Return [X, Y] of the center of cell containing provided text 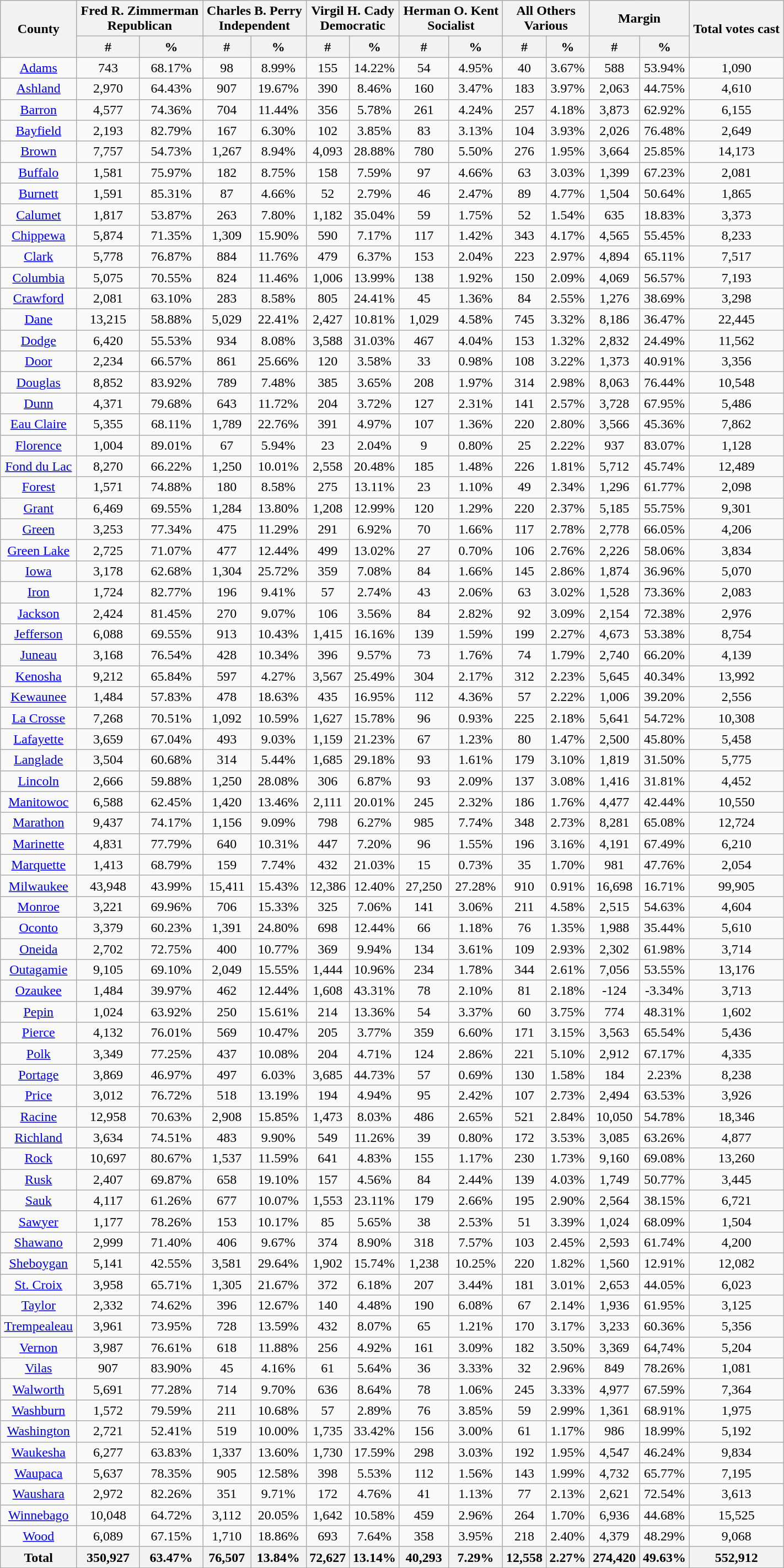
7,193 [737, 277]
16.71% [665, 886]
6,155 [737, 110]
31.81% [665, 781]
2.37% [568, 508]
4.36% [475, 697]
1,685 [327, 760]
4.24% [475, 110]
4.77% [568, 193]
Price [39, 1096]
4,732 [614, 1473]
4,379 [614, 1536]
1,284 [227, 508]
10.43% [278, 634]
Marinette [39, 844]
1.59% [475, 634]
45.74% [665, 466]
3.72% [375, 403]
63.26% [665, 1138]
27,250 [423, 886]
985 [423, 823]
478 [227, 697]
Monroe [39, 907]
905 [227, 1473]
518 [227, 1096]
65.84% [171, 676]
County [39, 29]
2.74% [375, 592]
1.58% [568, 1075]
1.79% [568, 655]
849 [614, 1368]
356 [327, 110]
1.42% [475, 235]
9.67% [278, 1242]
6,469 [108, 508]
28.08% [278, 781]
1.61% [475, 760]
467 [423, 341]
1,553 [327, 1200]
102 [327, 131]
Oconto [39, 928]
89 [525, 193]
5,436 [737, 1033]
0.73% [475, 865]
477 [227, 550]
16.16% [375, 634]
7.64% [375, 1536]
3,012 [108, 1096]
1.81% [568, 466]
218 [525, 1536]
9,301 [737, 508]
Lincoln [39, 781]
5,192 [737, 1431]
391 [327, 424]
9,068 [737, 1536]
250 [227, 1012]
15.74% [375, 1263]
223 [525, 256]
5,029 [227, 320]
2,972 [108, 1494]
597 [227, 676]
2,332 [108, 1306]
43 [423, 592]
Vernon [39, 1348]
208 [423, 382]
10.07% [278, 1200]
2.53% [475, 1221]
24.49% [665, 341]
1,128 [737, 445]
18.63% [278, 697]
68.09% [665, 1221]
3,221 [108, 907]
1,029 [423, 320]
276 [525, 152]
66.22% [171, 466]
913 [227, 634]
138 [423, 277]
70 [423, 529]
Sauk [39, 1200]
13.14% [375, 1557]
124 [423, 1054]
Ozaukee [39, 991]
59.88% [171, 781]
1,004 [108, 445]
18.99% [665, 1431]
10,548 [737, 382]
9 [423, 445]
62.45% [171, 802]
161 [423, 1348]
3,834 [737, 550]
861 [227, 362]
10.25% [475, 1263]
4,335 [737, 1054]
1,267 [227, 152]
8,186 [614, 320]
306 [327, 781]
11.76% [278, 256]
1,391 [227, 928]
74 [525, 655]
1,444 [327, 970]
9,437 [108, 823]
92 [525, 613]
60.68% [171, 760]
5,070 [737, 571]
298 [423, 1452]
283 [227, 299]
8,270 [108, 466]
Adams [39, 68]
2,564 [614, 1200]
31.50% [665, 760]
13,176 [737, 970]
1,560 [614, 1263]
10.31% [278, 844]
1,571 [108, 487]
15 [423, 865]
Wood [39, 1536]
85.31% [171, 193]
1.48% [475, 466]
42.55% [171, 1263]
318 [423, 1242]
2,999 [108, 1242]
3.02% [568, 592]
2.82% [475, 613]
3.00% [475, 1431]
3,958 [108, 1285]
3,728 [614, 403]
70.51% [171, 718]
5,486 [737, 403]
20.01% [375, 802]
2,494 [614, 1096]
2,908 [227, 1117]
55.75% [665, 508]
Langlade [39, 760]
6,210 [737, 844]
1,591 [108, 193]
2.32% [475, 802]
1,276 [614, 299]
1,208 [327, 508]
184 [614, 1075]
1,735 [327, 1431]
2,193 [108, 131]
76.72% [171, 1096]
588 [614, 68]
Dane [39, 320]
3.08% [568, 781]
1,159 [327, 739]
69.10% [171, 970]
5,712 [614, 466]
Forest [39, 487]
49.63% [665, 1557]
519 [227, 1431]
Oneida [39, 949]
12,724 [737, 823]
42.44% [665, 802]
167 [227, 131]
77.28% [171, 1389]
4,831 [108, 844]
68.11% [171, 424]
1.13% [475, 1494]
22.76% [278, 424]
2,740 [614, 655]
4,200 [737, 1242]
158 [327, 173]
Portage [39, 1075]
6.30% [278, 131]
10.00% [278, 1431]
312 [525, 676]
937 [614, 445]
58.06% [665, 550]
4,139 [737, 655]
11.29% [278, 529]
54.73% [171, 152]
25.66% [278, 362]
46 [423, 193]
6,721 [737, 1200]
6,023 [737, 1285]
74.17% [171, 823]
4.03% [568, 1179]
140 [327, 1306]
1,730 [327, 1452]
2.47% [475, 193]
10,697 [108, 1159]
3.06% [475, 907]
2.44% [475, 1179]
76.48% [665, 131]
108 [525, 362]
745 [525, 320]
5,355 [108, 424]
1,420 [227, 802]
27 [423, 550]
3,926 [737, 1096]
2,912 [614, 1054]
7.57% [475, 1242]
3.22% [568, 362]
2.98% [568, 382]
10.96% [375, 970]
36 [423, 1368]
77.34% [171, 529]
3.93% [568, 131]
3,713 [737, 991]
1.23% [475, 739]
221 [525, 1054]
2.34% [568, 487]
400 [227, 949]
4.16% [278, 1368]
5,458 [737, 739]
1,177 [108, 1221]
0.91% [568, 886]
Herman O. KentSocialist [451, 19]
9.41% [278, 592]
35.44% [665, 928]
67.15% [171, 1536]
56.57% [665, 277]
71.40% [171, 1242]
4,894 [614, 256]
Outagamie [39, 970]
2.40% [568, 1536]
Virgil H. CadyDemocratic [353, 19]
61.77% [665, 487]
2,649 [737, 131]
2,407 [108, 1179]
15,411 [227, 886]
3.67% [568, 68]
3,664 [614, 152]
12,958 [108, 1117]
5,075 [108, 277]
50.77% [665, 1179]
9.57% [375, 655]
369 [327, 949]
18.83% [665, 214]
3,588 [327, 341]
350,927 [108, 1557]
67.59% [665, 1389]
3.37% [475, 1012]
1,936 [614, 1306]
194 [327, 1096]
21.23% [375, 739]
693 [327, 1536]
67.04% [171, 739]
3,125 [737, 1306]
5,691 [108, 1389]
462 [227, 991]
1,642 [327, 1515]
Chippewa [39, 235]
1.29% [475, 508]
234 [423, 970]
0.98% [475, 362]
1,090 [737, 68]
636 [327, 1389]
12.91% [665, 1263]
3,563 [614, 1033]
8,281 [614, 823]
214 [327, 1012]
406 [227, 1242]
53.38% [665, 634]
157 [327, 1179]
52.41% [171, 1431]
Eau Claire [39, 424]
2.90% [568, 1200]
12,558 [525, 1557]
7.17% [375, 235]
2.84% [568, 1117]
728 [227, 1327]
Rock [39, 1159]
55.45% [665, 235]
1,182 [327, 214]
981 [614, 865]
25.85% [665, 152]
635 [614, 214]
51 [525, 1221]
10.34% [278, 655]
46.97% [171, 1075]
Fred R. ZimmermanRepublican [140, 19]
67.17% [665, 1054]
1,361 [614, 1410]
2.55% [568, 299]
2,970 [108, 89]
11.59% [278, 1159]
69.96% [171, 907]
Jefferson [39, 634]
12.58% [278, 1473]
824 [227, 277]
15.85% [278, 1117]
67.49% [665, 844]
5,610 [737, 928]
36.47% [665, 320]
Milwaukee [39, 886]
8.64% [375, 1389]
Clark [39, 256]
181 [525, 1285]
69.08% [665, 1159]
39 [423, 1138]
15,525 [737, 1515]
Grant [39, 508]
3.01% [568, 1285]
7.80% [278, 214]
1,817 [108, 214]
5.50% [475, 152]
20.05% [278, 1515]
5,778 [108, 256]
1,988 [614, 928]
3,112 [227, 1515]
Kewaunee [39, 697]
3.16% [568, 844]
1,865 [737, 193]
2.78% [568, 529]
2.65% [475, 1117]
4,577 [108, 110]
7,195 [737, 1473]
156 [423, 1431]
1,975 [737, 1410]
1,874 [614, 571]
12,082 [737, 1263]
46.24% [665, 1452]
2,725 [108, 550]
73.36% [665, 592]
65.54% [665, 1033]
10.47% [278, 1033]
706 [227, 907]
2,666 [108, 781]
Jackson [39, 613]
226 [525, 466]
Racine [39, 1117]
4.18% [568, 110]
35 [525, 865]
1.54% [568, 214]
38 [423, 1221]
18,346 [737, 1117]
60.36% [665, 1327]
13.11% [375, 487]
3.39% [568, 1221]
44.75% [665, 89]
3,961 [108, 1327]
475 [227, 529]
1,608 [327, 991]
Total [39, 1557]
1.92% [475, 277]
437 [227, 1054]
5.10% [568, 1054]
19.10% [278, 1179]
8.90% [375, 1242]
4,673 [614, 634]
2,832 [614, 341]
4,452 [737, 781]
Green Lake [39, 550]
10.59% [278, 718]
27.28% [475, 886]
6,088 [108, 634]
199 [525, 634]
7,364 [737, 1389]
5,204 [737, 1348]
71.35% [171, 235]
640 [227, 844]
77.79% [171, 844]
Manitowoc [39, 802]
2.57% [568, 403]
63.47% [171, 1557]
74.36% [171, 110]
13.80% [278, 508]
2,424 [108, 613]
2,702 [108, 949]
934 [227, 341]
60.23% [171, 928]
2,556 [737, 697]
351 [227, 1494]
Trempealeau [39, 1327]
3,253 [108, 529]
8,238 [737, 1075]
9,834 [737, 1452]
47.76% [665, 865]
1,819 [614, 760]
Walworth [39, 1389]
53.55% [665, 970]
83.07% [665, 445]
1,081 [737, 1368]
33 [423, 362]
15.33% [278, 907]
13.99% [375, 277]
192 [525, 1452]
38.69% [665, 299]
43.99% [171, 886]
3,233 [614, 1327]
3,873 [614, 110]
13,215 [108, 320]
9.94% [375, 949]
3.61% [475, 949]
70.55% [171, 277]
493 [227, 739]
44.73% [375, 1075]
62.68% [171, 571]
3.65% [375, 382]
10.01% [278, 466]
15.43% [278, 886]
76.44% [665, 382]
798 [327, 823]
77.25% [171, 1054]
Buffalo [39, 173]
7,056 [614, 970]
2.06% [475, 592]
1,305 [227, 1285]
64,74% [665, 1348]
2,302 [614, 949]
49 [525, 487]
Door [39, 362]
2,621 [614, 1494]
447 [327, 844]
4,610 [737, 89]
43,948 [108, 886]
2.10% [475, 991]
66.20% [665, 655]
479 [327, 256]
2,558 [327, 466]
1.99% [568, 1473]
789 [227, 382]
Marquette [39, 865]
Sheboygan [39, 1263]
714 [227, 1389]
910 [525, 886]
5,645 [614, 676]
4,206 [737, 529]
1.56% [475, 1473]
780 [423, 152]
1,627 [327, 718]
2.99% [568, 1410]
39.97% [171, 991]
54.78% [665, 1117]
1.35% [568, 928]
1,602 [737, 1012]
1.73% [568, 1159]
170 [525, 1327]
291 [327, 529]
1.75% [475, 214]
10,550 [737, 802]
Bayfield [39, 131]
2,026 [614, 131]
2.42% [475, 1096]
Iron [39, 592]
61.98% [665, 949]
41 [423, 1494]
Pierce [39, 1033]
8.08% [278, 341]
3,369 [614, 1348]
11.26% [375, 1138]
185 [423, 466]
18.86% [278, 1536]
16.95% [375, 697]
1,710 [227, 1536]
348 [525, 823]
10.68% [278, 1410]
3.32% [568, 320]
1,581 [108, 173]
17.59% [375, 1452]
4,093 [327, 152]
54.63% [665, 907]
428 [227, 655]
7.08% [375, 571]
590 [327, 235]
Shawano [39, 1242]
10.08% [278, 1054]
137 [525, 781]
12.40% [375, 886]
230 [525, 1159]
64.72% [171, 1515]
63.53% [665, 1096]
44.68% [665, 1515]
385 [327, 382]
13.84% [278, 1557]
127 [423, 403]
58.88% [171, 320]
2,111 [327, 802]
159 [227, 865]
24.80% [278, 928]
48.29% [665, 1536]
63.92% [171, 1012]
103 [525, 1242]
3,613 [737, 1494]
1.82% [568, 1263]
304 [423, 676]
1,337 [227, 1452]
65.08% [665, 823]
31.03% [375, 341]
2.97% [568, 256]
0.70% [475, 550]
Total votes cast [737, 29]
4,191 [614, 844]
66.05% [665, 529]
4,977 [614, 1389]
4,117 [108, 1200]
40.34% [665, 676]
9,160 [614, 1159]
1,572 [108, 1410]
4,132 [108, 1033]
275 [327, 487]
25.72% [278, 571]
10.58% [375, 1515]
Iowa [39, 571]
549 [327, 1138]
98 [227, 68]
677 [227, 1200]
Sawyer [39, 1221]
2,154 [614, 613]
1,373 [614, 362]
698 [327, 928]
3.17% [568, 1327]
805 [327, 299]
264 [525, 1515]
45.80% [665, 739]
3.56% [375, 613]
143 [525, 1473]
3,714 [737, 949]
1,473 [327, 1117]
69.87% [171, 1179]
66 [423, 928]
83.90% [171, 1368]
4,069 [614, 277]
7,862 [737, 424]
1,537 [227, 1159]
4.92% [375, 1348]
14.22% [375, 68]
79.68% [171, 403]
6.08% [475, 1306]
104 [525, 131]
Barron [39, 110]
552,912 [737, 1557]
9.90% [278, 1138]
72,627 [327, 1557]
4.76% [375, 1494]
10.17% [278, 1221]
109 [525, 949]
5,775 [737, 760]
150 [525, 277]
16,698 [614, 886]
6,936 [614, 1515]
3,356 [737, 362]
21.03% [375, 865]
3,634 [108, 1138]
12.99% [375, 508]
65 [423, 1327]
55.53% [171, 341]
74.62% [171, 1306]
2.89% [375, 1410]
62.92% [665, 110]
9.07% [278, 613]
3,581 [227, 1263]
63.10% [171, 299]
1,399 [614, 173]
10.77% [278, 949]
48.31% [665, 1012]
12,386 [327, 886]
435 [327, 697]
Columbia [39, 277]
2.76% [568, 550]
183 [525, 89]
80 [525, 739]
77 [525, 1494]
Washington [39, 1431]
63.83% [171, 1452]
13.60% [278, 1452]
10.81% [375, 320]
4,371 [108, 403]
72.54% [665, 1494]
0.69% [475, 1075]
24.41% [375, 299]
3,685 [327, 1075]
25 [525, 445]
1,156 [227, 823]
10,308 [737, 718]
54.72% [665, 718]
St. Croix [39, 1285]
6,277 [108, 1452]
521 [525, 1117]
5.78% [375, 110]
2.66% [475, 1200]
8,063 [614, 382]
81.45% [171, 613]
257 [525, 110]
21.67% [278, 1285]
6.03% [278, 1075]
9,212 [108, 676]
1,238 [423, 1263]
1,789 [227, 424]
5.64% [375, 1368]
7.29% [475, 1557]
78.35% [171, 1473]
8.07% [375, 1327]
13.19% [278, 1096]
57.83% [171, 697]
1.10% [475, 487]
1,902 [327, 1263]
6.92% [375, 529]
2,083 [737, 592]
9.09% [278, 823]
207 [423, 1285]
2.13% [568, 1494]
6.87% [375, 781]
13,992 [737, 676]
8.99% [278, 68]
3.50% [568, 1348]
Dodge [39, 341]
499 [327, 550]
190 [423, 1306]
1.47% [568, 739]
20.48% [375, 466]
12,489 [737, 466]
Waupaca [39, 1473]
1,309 [227, 235]
95 [423, 1096]
3,373 [737, 214]
0.93% [475, 718]
5,874 [108, 235]
3.15% [568, 1033]
2,098 [737, 487]
Taylor [39, 1306]
65.77% [665, 1473]
4,547 [614, 1452]
9.71% [278, 1494]
569 [227, 1033]
13,260 [737, 1159]
7,517 [737, 256]
483 [227, 1138]
72.75% [171, 949]
344 [525, 970]
6.60% [475, 1033]
1,304 [227, 571]
82.26% [171, 1494]
15.78% [375, 718]
274,420 [614, 1557]
Juneau [39, 655]
4.48% [375, 1306]
2.45% [568, 1242]
3.95% [475, 1536]
2,234 [108, 362]
4,877 [737, 1138]
Margin [640, 19]
205 [327, 1033]
3.13% [475, 131]
180 [227, 487]
2.80% [568, 424]
2,054 [737, 865]
4.95% [475, 68]
4,565 [614, 235]
1.32% [568, 341]
97 [423, 173]
Rusk [39, 1179]
774 [614, 1012]
704 [227, 110]
-3.34% [665, 991]
2.61% [568, 970]
82.79% [171, 131]
7.59% [375, 173]
1.21% [475, 1327]
13.36% [375, 1012]
743 [108, 68]
13.46% [278, 802]
Kenosha [39, 676]
87 [227, 193]
171 [525, 1033]
3,168 [108, 655]
1.06% [475, 1389]
186 [525, 802]
1.55% [475, 844]
50.64% [665, 193]
Lafayette [39, 739]
85 [327, 1221]
134 [423, 949]
2.79% [375, 193]
Dunn [39, 403]
5.65% [375, 1221]
486 [423, 1117]
3,566 [614, 424]
Vilas [39, 1368]
1.18% [475, 928]
67.95% [665, 403]
67.23% [665, 173]
22.41% [278, 320]
40.91% [665, 362]
99,905 [737, 886]
261 [423, 110]
5,637 [108, 1473]
Ashland [39, 89]
390 [327, 89]
14,173 [737, 152]
64.43% [171, 89]
3,445 [737, 1179]
19.67% [278, 89]
358 [423, 1536]
2,427 [327, 320]
Charles B. PerryIndependent [255, 19]
3,349 [108, 1054]
5,356 [737, 1327]
2,226 [614, 550]
3,085 [614, 1138]
Polk [39, 1054]
72.38% [665, 613]
3,178 [108, 571]
6.27% [375, 823]
76.01% [171, 1033]
40 [525, 68]
3.58% [375, 362]
641 [327, 1159]
10,050 [614, 1117]
325 [327, 907]
1,415 [327, 634]
15.61% [278, 1012]
11.44% [278, 110]
2.93% [568, 949]
6,588 [108, 802]
374 [327, 1242]
3.77% [375, 1033]
2.17% [475, 676]
7,268 [108, 718]
4.94% [375, 1096]
Marathon [39, 823]
Florence [39, 445]
160 [423, 89]
4.17% [568, 235]
61.95% [665, 1306]
2,976 [737, 613]
5,141 [108, 1263]
3.44% [475, 1285]
9.70% [278, 1389]
Winnebago [39, 1515]
13.02% [375, 550]
82.77% [171, 592]
15.55% [278, 970]
4.97% [375, 424]
4.27% [278, 676]
Fond du Lac [39, 466]
32 [525, 1368]
643 [227, 403]
Pepin [39, 1012]
29.18% [375, 760]
4.04% [475, 341]
1,528 [614, 592]
2.14% [568, 1306]
Washburn [39, 1410]
2,721 [108, 1431]
3,298 [737, 299]
65.71% [171, 1285]
28.88% [375, 152]
71.07% [171, 550]
Burnett [39, 193]
3,504 [108, 760]
38.15% [665, 1200]
44.05% [665, 1285]
81 [525, 991]
2,593 [614, 1242]
29.64% [278, 1263]
12.67% [278, 1306]
145 [525, 571]
130 [525, 1075]
1,413 [108, 865]
2,063 [614, 89]
1,749 [614, 1179]
39.20% [665, 697]
53.94% [665, 68]
5.44% [278, 760]
45.36% [665, 424]
8.94% [278, 152]
76.54% [171, 655]
3,659 [108, 739]
263 [227, 214]
10,048 [108, 1515]
9,105 [108, 970]
3.47% [475, 89]
25.49% [375, 676]
1.78% [475, 970]
40,293 [423, 1557]
7.48% [278, 382]
497 [227, 1075]
Brown [39, 152]
4.83% [375, 1159]
76.61% [171, 1348]
7.06% [375, 907]
Crawford [39, 299]
33.42% [375, 1431]
7,757 [108, 152]
884 [227, 256]
La Crosse [39, 718]
2,653 [614, 1285]
4.56% [375, 1179]
60 [525, 1012]
89.01% [171, 445]
61.26% [171, 1200]
Douglas [39, 382]
3.10% [568, 760]
5.53% [375, 1473]
80.67% [171, 1159]
270 [227, 613]
1.97% [475, 382]
13.59% [278, 1327]
2,049 [227, 970]
43.31% [375, 991]
195 [525, 1200]
986 [614, 1431]
68.91% [665, 1410]
1,724 [108, 592]
All OthersVarious [546, 19]
1,092 [227, 718]
1,416 [614, 781]
3.53% [568, 1138]
11.88% [278, 1348]
22,445 [737, 320]
Richland [39, 1138]
5.94% [278, 445]
8.03% [375, 1117]
83 [423, 131]
73.95% [171, 1327]
2.31% [475, 403]
65.11% [665, 256]
53.87% [171, 214]
618 [227, 1348]
372 [327, 1285]
11.46% [278, 277]
11.72% [278, 403]
1,296 [614, 487]
3,987 [108, 1348]
3.97% [568, 89]
6.37% [375, 256]
3,567 [327, 676]
4,477 [614, 802]
76.87% [171, 256]
5,641 [614, 718]
3,379 [108, 928]
459 [423, 1515]
2,778 [614, 529]
70.63% [171, 1117]
-124 [614, 991]
75.97% [171, 173]
66.57% [171, 362]
23.11% [375, 1200]
343 [525, 235]
8,233 [737, 235]
256 [327, 1348]
Waukesha [39, 1452]
68.17% [171, 68]
83.92% [171, 382]
8,754 [737, 634]
4.71% [375, 1054]
76,507 [227, 1557]
35.04% [375, 214]
74.88% [171, 487]
658 [227, 1179]
11,562 [737, 341]
Green [39, 529]
74.51% [171, 1138]
36.96% [665, 571]
8.46% [375, 89]
4,604 [737, 907]
9.03% [278, 739]
7.20% [375, 844]
3,869 [108, 1075]
8.75% [278, 173]
225 [525, 718]
Calumet [39, 214]
398 [327, 1473]
3.75% [568, 1012]
79.59% [171, 1410]
15.90% [278, 235]
Waushara [39, 1494]
68.79% [171, 865]
2,500 [614, 739]
6.18% [375, 1285]
6,089 [108, 1536]
5,185 [614, 508]
8,852 [108, 382]
6,420 [108, 341]
73 [423, 655]
2,515 [614, 907]
61.74% [665, 1242]
